Return (x, y) of the center of cell containing provided text 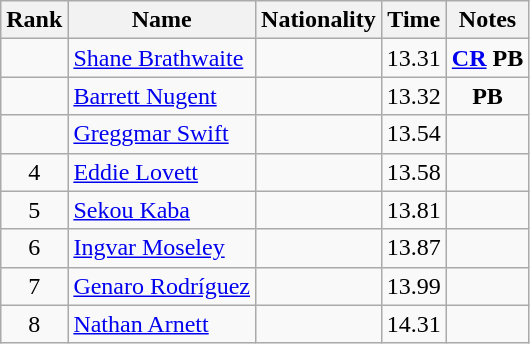
Nationality (319, 20)
Ingvar Moseley (162, 248)
Time (414, 20)
7 (34, 286)
13.99 (414, 286)
CR PB (487, 58)
8 (34, 324)
Name (162, 20)
13.32 (414, 96)
5 (34, 210)
Rank (34, 20)
14.31 (414, 324)
6 (34, 248)
PB (487, 96)
Greggmar Swift (162, 134)
Eddie Lovett (162, 172)
Notes (487, 20)
13.31 (414, 58)
Nathan Arnett (162, 324)
13.54 (414, 134)
Shane Brathwaite (162, 58)
13.87 (414, 248)
13.58 (414, 172)
4 (34, 172)
Barrett Nugent (162, 96)
Sekou Kaba (162, 210)
13.81 (414, 210)
Genaro Rodríguez (162, 286)
